Determine the (x, y) coordinate at the center of the cell enclosing the given text.  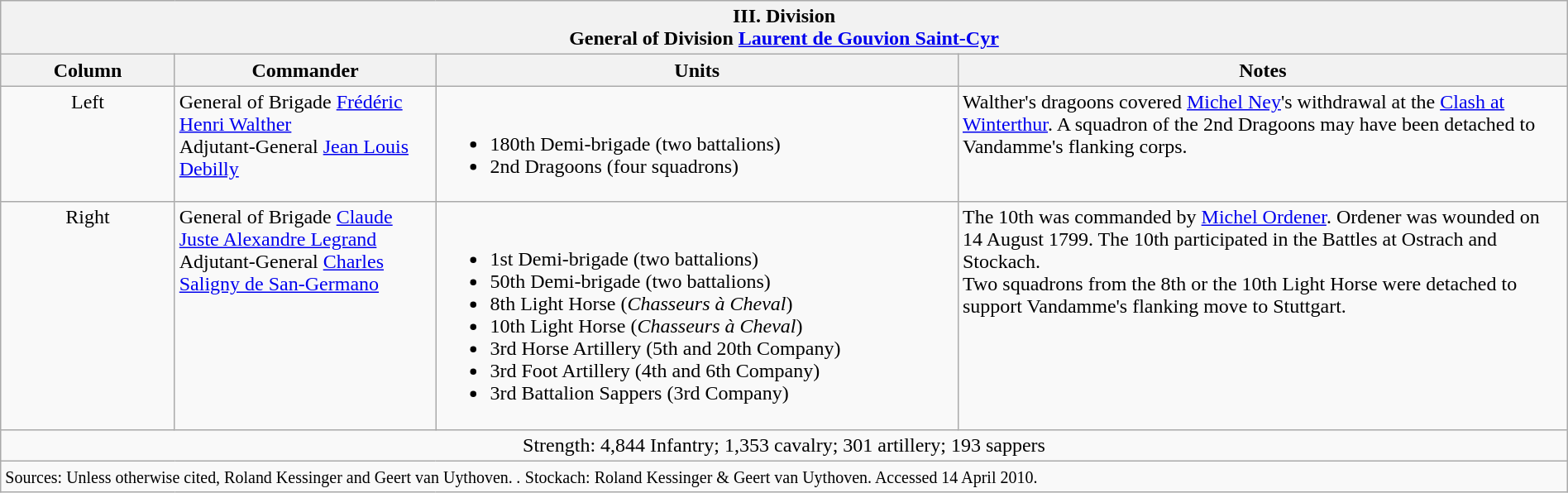
Units (697, 70)
Right (88, 316)
Notes (1262, 70)
Commander (305, 70)
III. DivisionGeneral of Division Laurent de Gouvion Saint-Cyr (784, 28)
General of Brigade Frédéric Henri Walther Adjutant-General Jean Louis Debilly (305, 144)
General of Brigade Claude Juste Alexandre LegrandAdjutant-General Charles Saligny de San-Germano (305, 316)
Strength: 4,844 Infantry; 1,353 cavalry; 301 artillery; 193 sappers (784, 445)
Sources: Unless otherwise cited, Roland Kessinger and Geert van Uythoven. . Stockach: Roland Kessinger & Geert van Uythoven. Accessed 14 April 2010. (784, 476)
180th Demi-brigade (two battalions)2nd Dragoons (four squadrons) (697, 144)
Column (88, 70)
Left (88, 144)
